Detect which cell encompasses the target text, then output its [X, Y] center coordinate. 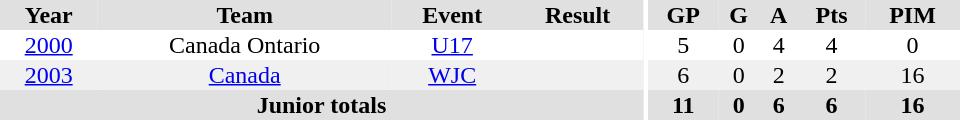
2000 [48, 45]
G [738, 15]
A [778, 15]
Year [48, 15]
PIM [912, 15]
Canada [244, 75]
2003 [48, 75]
Result [578, 15]
Pts [832, 15]
5 [684, 45]
11 [684, 105]
GP [684, 15]
U17 [452, 45]
Canada Ontario [244, 45]
WJC [452, 75]
Team [244, 15]
Event [452, 15]
Junior totals [322, 105]
